Return [X, Y] of the center of cell containing provided text 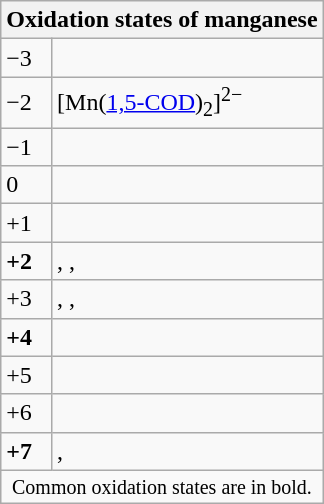
, [188, 451]
+4 [26, 337]
[Mn(1,5-COD)2]2− [188, 102]
+6 [26, 413]
+7 [26, 451]
−2 [26, 102]
Oxidation states of manganese [162, 20]
+2 [26, 261]
+5 [26, 375]
0 [26, 185]
Common oxidation states are in bold. [162, 486]
+1 [26, 223]
−3 [26, 58]
−1 [26, 147]
+3 [26, 299]
